From the cell containing the given text, extract its center point as (x, y) coordinate. 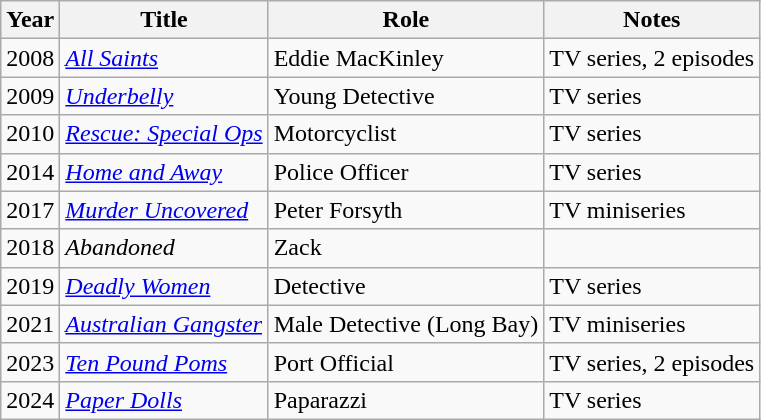
Australian Gangster (164, 324)
2024 (30, 400)
2021 (30, 324)
Abandoned (164, 248)
Notes (652, 20)
Young Detective (406, 96)
Police Officer (406, 172)
Murder Uncovered (164, 210)
Role (406, 20)
Title (164, 20)
Rescue: Special Ops (164, 134)
2023 (30, 362)
Motorcyclist (406, 134)
2009 (30, 96)
Ten Pound Poms (164, 362)
2018 (30, 248)
2017 (30, 210)
Home and Away (164, 172)
2019 (30, 286)
2014 (30, 172)
2008 (30, 58)
Underbelly (164, 96)
Zack (406, 248)
All Saints (164, 58)
Eddie MacKinley (406, 58)
Peter Forsyth (406, 210)
Deadly Women (164, 286)
Year (30, 20)
Paparazzi (406, 400)
Port Official (406, 362)
Male Detective (Long Bay) (406, 324)
Detective (406, 286)
Paper Dolls (164, 400)
2010 (30, 134)
